From the cell containing the given text, extract its center point as (X, Y) coordinate. 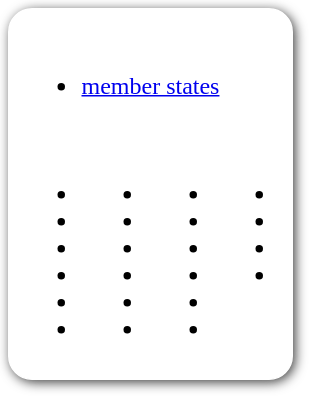
member states (150, 72)
